Extract the (X, Y) coordinate from the center of the cell holding the provided text.  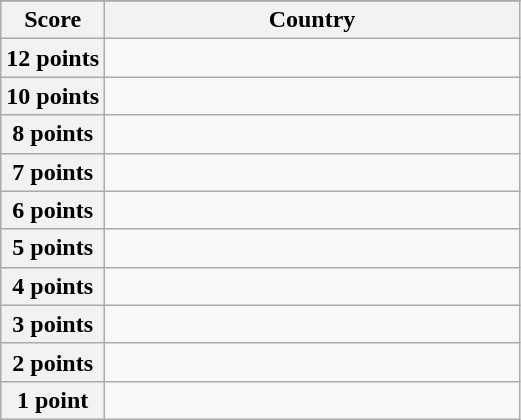
Country (312, 20)
7 points (53, 172)
5 points (53, 248)
10 points (53, 96)
Score (53, 20)
12 points (53, 58)
1 point (53, 400)
6 points (53, 210)
8 points (53, 134)
2 points (53, 362)
4 points (53, 286)
3 points (53, 324)
